Capture the cell that displays the provided text and extract its (X, Y) central coordinate. 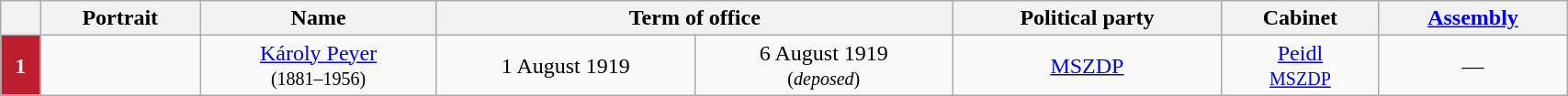
MSZDP (1087, 66)
Political party (1087, 18)
Károly Peyer(1881–1956) (318, 66)
6 August 1919(deposed) (823, 66)
Term of office (694, 18)
Cabinet (1300, 18)
1 (20, 66)
1 August 1919 (566, 66)
Assembly (1472, 18)
Name (318, 18)
— (1472, 66)
Portrait (120, 18)
PeidlMSZDP (1300, 66)
